Scan for the cell matching the given text and deliver its (x, y) coordinate at center. 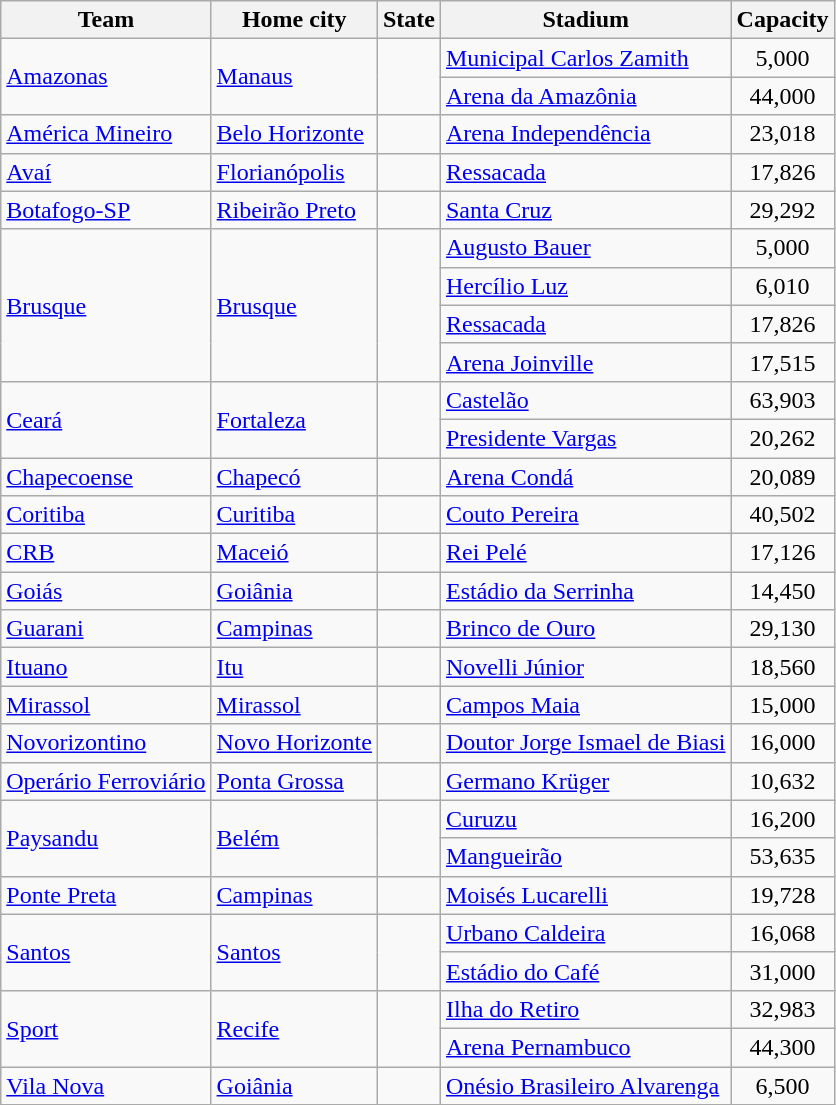
17,126 (782, 553)
Novo Horizonte (294, 743)
Recife (294, 1028)
Home city (294, 20)
State (408, 20)
16,068 (782, 933)
40,502 (782, 515)
Amazonas (106, 77)
Belém (294, 838)
Ponta Grossa (294, 781)
Novorizontino (106, 743)
Doutor Jorge Ismael de Biasi (586, 743)
Coritiba (106, 515)
Itu (294, 667)
14,450 (782, 591)
Estádio da Serrinha (586, 591)
Ilha do Retiro (586, 1009)
Avaí (106, 172)
Ponte Preta (106, 895)
Rei Pelé (586, 553)
29,292 (782, 210)
Arena Joinville (586, 362)
16,200 (782, 819)
44,300 (782, 1047)
Santa Cruz (586, 210)
Arena da Amazônia (586, 96)
Novelli Júnior (586, 667)
Botafogo-SP (106, 210)
Chapecoense (106, 477)
16,000 (782, 743)
América Mineiro (106, 134)
Ribeirão Preto (294, 210)
Capacity (782, 20)
Vila Nova (106, 1085)
Maceió (294, 553)
Arena Condá (586, 477)
Campos Maia (586, 705)
Sport (106, 1028)
Castelão (586, 400)
Couto Pereira (586, 515)
23,018 (782, 134)
Moisés Lucarelli (586, 895)
32,983 (782, 1009)
20,089 (782, 477)
Team (106, 20)
Estádio do Café (586, 971)
Germano Krüger (586, 781)
17,515 (782, 362)
Presidente Vargas (586, 438)
Chapecó (294, 477)
Florianópolis (294, 172)
Arena Independência (586, 134)
Mangueirão (586, 857)
18,560 (782, 667)
Paysandu (106, 838)
Onésio Brasileiro Alvarenga (586, 1085)
20,262 (782, 438)
Belo Horizonte (294, 134)
Arena Pernambuco (586, 1047)
Guarani (106, 629)
Municipal Carlos Zamith (586, 58)
Manaus (294, 77)
Augusto Bauer (586, 248)
Ituano (106, 667)
Urbano Caldeira (586, 933)
Brinco de Ouro (586, 629)
Ceará (106, 419)
10,632 (782, 781)
CRB (106, 553)
Stadium (586, 20)
Curuzu (586, 819)
31,000 (782, 971)
63,903 (782, 400)
Fortaleza (294, 419)
Operário Ferroviário (106, 781)
Hercílio Luz (586, 286)
6,500 (782, 1085)
53,635 (782, 857)
Goiás (106, 591)
6,010 (782, 286)
Curitiba (294, 515)
44,000 (782, 96)
19,728 (782, 895)
15,000 (782, 705)
29,130 (782, 629)
